Determine the [x, y] coordinate at the center of the cell enclosing the given text.  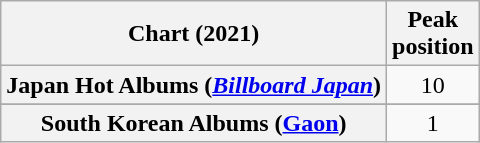
Peakposition [433, 34]
Chart (2021) [194, 34]
South Korean Albums (Gaon) [194, 123]
Japan Hot Albums (Billboard Japan) [194, 85]
10 [433, 85]
1 [433, 123]
